Find where the given text appears and provide that cell's center as [X, Y] coordinate. 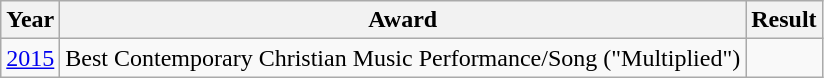
Year [30, 20]
Best Contemporary Christian Music Performance/Song ("Multiplied") [403, 58]
2015 [30, 58]
Award [403, 20]
Result [784, 20]
